From the cell containing the given text, extract its center point as [X, Y] coordinate. 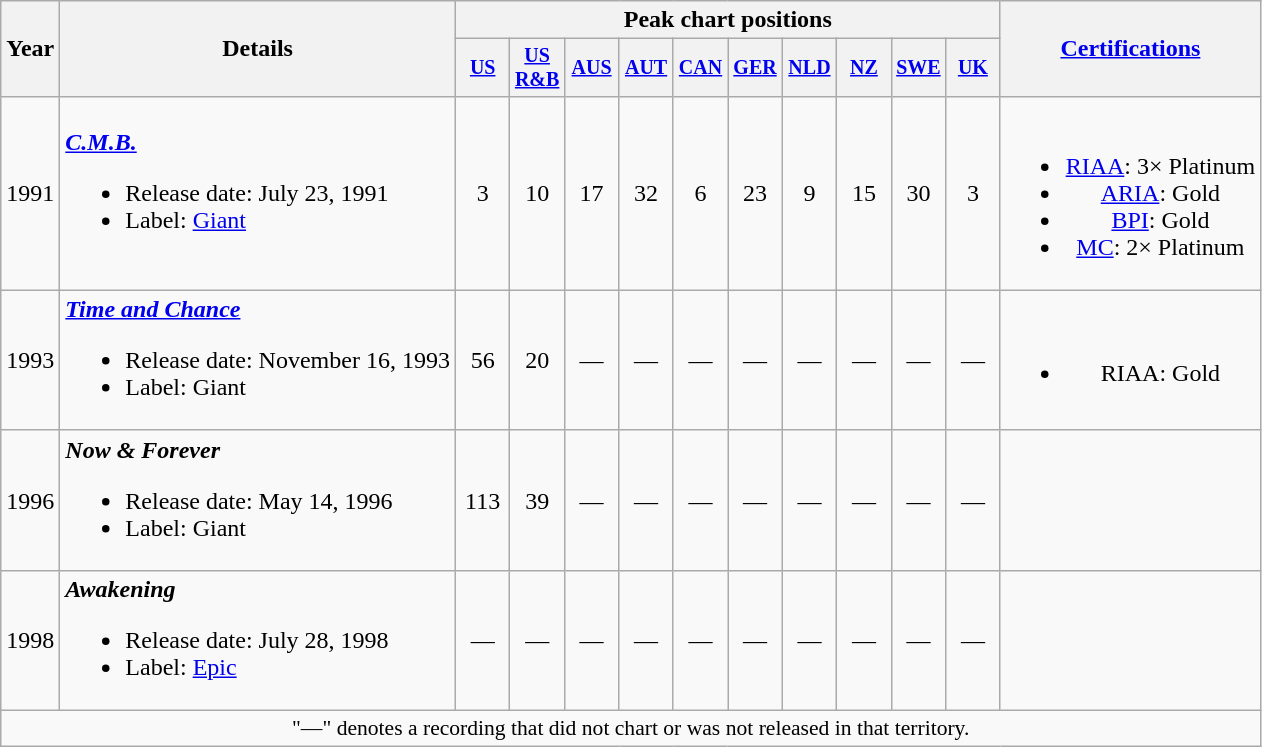
1993 [30, 360]
AUT [646, 68]
Time and ChanceRelease date: November 16, 1993Label: Giant [258, 360]
32 [646, 193]
AUS [591, 68]
US [482, 68]
9 [809, 193]
17 [591, 193]
USR&B [537, 68]
C.M.B.Release date: July 23, 1991Label: Giant [258, 193]
Details [258, 49]
"—" denotes a recording that did not chart or was not released in that territory. [631, 729]
10 [537, 193]
GER [755, 68]
Peak chart positions [728, 20]
23 [755, 193]
Year [30, 49]
UK [973, 68]
Now & ForeverRelease date: May 14, 1996Label: Giant [258, 500]
30 [918, 193]
NZ [864, 68]
RIAA: Gold [1130, 360]
Certifications [1130, 49]
113 [482, 500]
NLD [809, 68]
1996 [30, 500]
SWE [918, 68]
56 [482, 360]
1991 [30, 193]
39 [537, 500]
1998 [30, 640]
6 [700, 193]
AwakeningRelease date: July 28, 1998Label: Epic [258, 640]
RIAA: 3× PlatinumARIA: GoldBPI: GoldMC: 2× Platinum [1130, 193]
20 [537, 360]
CAN [700, 68]
15 [864, 193]
